From the cell containing the given text, extract its center point as [x, y] coordinate. 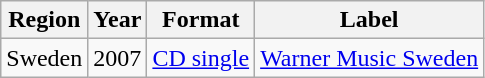
Sweden [44, 58]
CD single [201, 58]
Region [44, 20]
2007 [118, 58]
Format [201, 20]
Warner Music Sweden [370, 58]
Year [118, 20]
Label [370, 20]
